Identify which cell holds the provided text, then report its [X, Y] central coordinate. 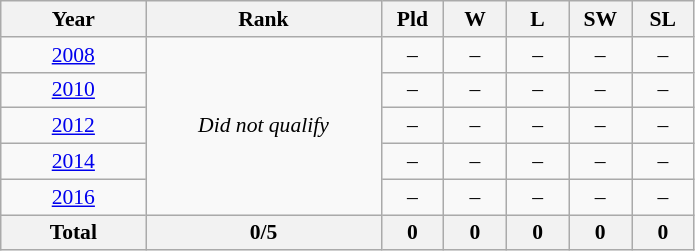
2008 [74, 55]
W [476, 19]
2014 [74, 162]
0/5 [264, 233]
Year [74, 19]
SW [600, 19]
Pld [412, 19]
2016 [74, 197]
Did not qualify [264, 126]
2012 [74, 126]
L [538, 19]
Total [74, 233]
Rank [264, 19]
2010 [74, 90]
SL [664, 19]
